Scan for the cell matching the given text and deliver its (x, y) coordinate at center. 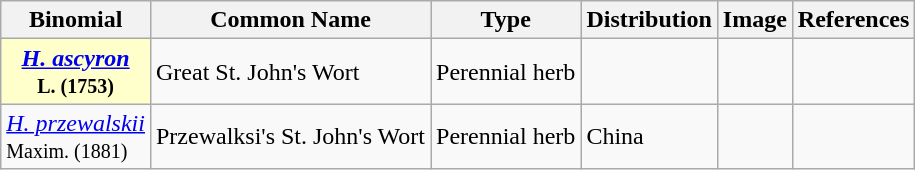
Common Name (290, 20)
H. przewalskiiMaxim. (1881) (76, 136)
References (854, 20)
Przewalksi's St. John's Wort (290, 136)
Image (754, 20)
Great St. John's Wort (290, 72)
Type (505, 20)
China (649, 136)
Distribution (649, 20)
H. ascyronL. (1753) (76, 72)
Binomial (76, 20)
